Extract the (x, y) coordinate from the center of the cell holding the provided text.  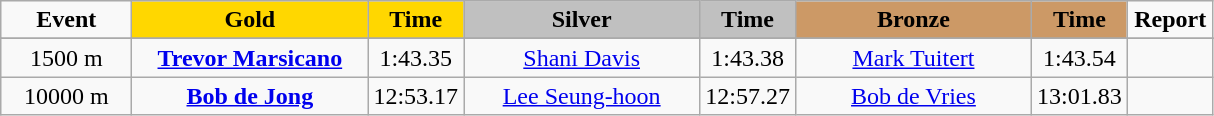
Lee Seung-hoon (582, 96)
Trevor Marsicano (250, 58)
1:43.35 (416, 58)
13:01.83 (1079, 96)
Gold (250, 20)
Bob de Vries (913, 96)
Mark Tuitert (913, 58)
Report (1170, 20)
Shani Davis (582, 58)
Event (66, 20)
12:57.27 (748, 96)
10000 m (66, 96)
1:43.38 (748, 58)
1:43.54 (1079, 58)
Bronze (913, 20)
Bob de Jong (250, 96)
Silver (582, 20)
1500 m (66, 58)
12:53.17 (416, 96)
